Find where the given text appears and provide that cell's center as (X, Y) coordinate. 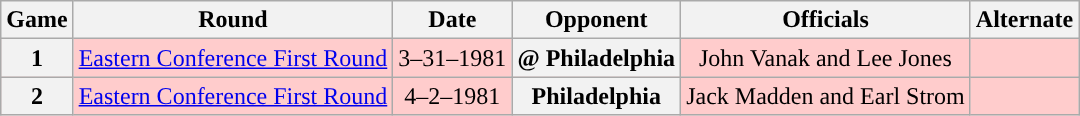
John Vanak and Lee Jones (826, 58)
1 (37, 58)
Game (37, 20)
Round (233, 20)
@ Philadelphia (596, 58)
4–2–1981 (452, 96)
Jack Madden and Earl Strom (826, 96)
Philadelphia (596, 96)
Opponent (596, 20)
Alternate (1024, 20)
Officials (826, 20)
Date (452, 20)
2 (37, 96)
3–31–1981 (452, 58)
